Return [X, Y] of the center of cell containing provided text 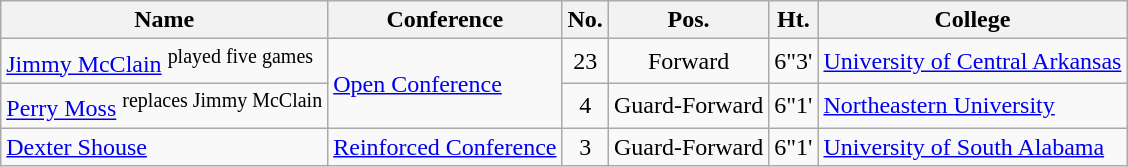
Reinforced Conference [445, 147]
Pos. [688, 20]
Ht. [794, 20]
4 [585, 106]
Conference [445, 20]
Jimmy McClain played five games [164, 62]
Open Conference [445, 84]
Name [164, 20]
Dexter Shouse [164, 147]
23 [585, 62]
Perry Moss replaces Jimmy McClain [164, 106]
University of Central Arkansas [972, 62]
Northeastern University [972, 106]
Forward [688, 62]
No. [585, 20]
University of South Alabama [972, 147]
College [972, 20]
3 [585, 147]
6"3' [794, 62]
